Find where the given text appears and provide that cell's center as [x, y] coordinate. 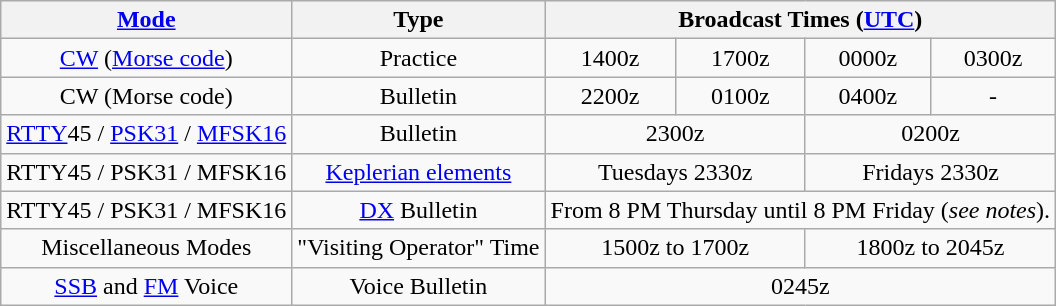
2300z [675, 134]
DX Bulletin [418, 210]
0400z [868, 96]
Miscellaneous Modes [146, 248]
0000z [868, 58]
0300z [992, 58]
Fridays 2330z [930, 172]
1700z [740, 58]
Voice Bulletin [418, 286]
From 8 PM Thursday until 8 PM Friday (see notes). [800, 210]
SSB and FM Voice [146, 286]
Tuesdays 2330z [675, 172]
0245z [800, 286]
Mode [146, 20]
0200z [930, 134]
2200z [610, 96]
1500z to 1700z [675, 248]
1800z to 2045z [930, 248]
Keplerian elements [418, 172]
Practice [418, 58]
Broadcast Times (UTC) [800, 20]
"Visiting Operator" Time [418, 248]
Type [418, 20]
- [992, 96]
0100z [740, 96]
1400z [610, 58]
